Pinpoint the cell where the given text exists, returning its [x, y] midpoint coordinate. 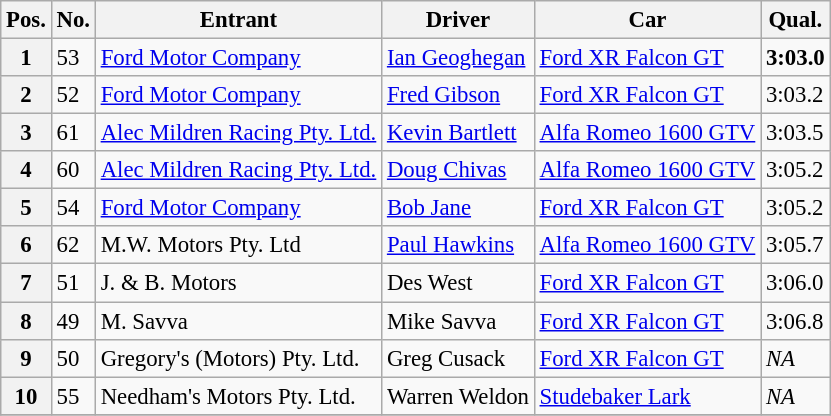
Mike Savva [458, 321]
52 [73, 95]
M.W. Motors Pty. Ltd [238, 245]
62 [73, 245]
5 [26, 208]
No. [73, 20]
3 [26, 133]
50 [73, 358]
Needham's Motors Pty. Ltd. [238, 396]
3:03.0 [796, 58]
4 [26, 170]
53 [73, 58]
9 [26, 358]
60 [73, 170]
55 [73, 396]
Fred Gibson [458, 95]
49 [73, 321]
Ian Geoghegan [458, 58]
Bob Jane [458, 208]
3:03.2 [796, 95]
M. Savva [238, 321]
2 [26, 95]
Entrant [238, 20]
Des West [458, 283]
Driver [458, 20]
Kevin Bartlett [458, 133]
Qual. [796, 20]
Studebaker Lark [647, 396]
1 [26, 58]
8 [26, 321]
Gregory's (Motors) Pty. Ltd. [238, 358]
Pos. [26, 20]
Doug Chivas [458, 170]
Car [647, 20]
54 [73, 208]
3:06.8 [796, 321]
61 [73, 133]
Warren Weldon [458, 396]
51 [73, 283]
Paul Hawkins [458, 245]
J. & B. Motors [238, 283]
3:05.7 [796, 245]
10 [26, 396]
6 [26, 245]
Greg Cusack [458, 358]
3:06.0 [796, 283]
7 [26, 283]
3:03.5 [796, 133]
